For the text-containing cell, return its midpoint in (X, Y) coordinate format. 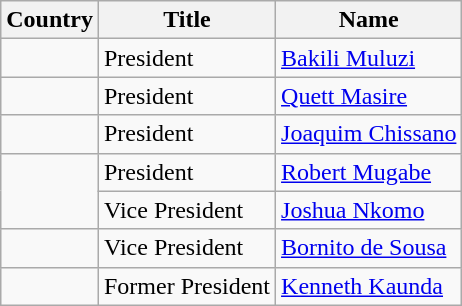
Joshua Nkomo (369, 210)
Joaquim Chissano (369, 134)
Name (369, 20)
Bakili Muluzi (369, 58)
Country (50, 20)
Bornito de Sousa (369, 248)
Title (186, 20)
Former President (186, 286)
Quett Masire (369, 96)
Kenneth Kaunda (369, 286)
Robert Mugabe (369, 172)
